Search for the cell housing the specified text and yield its (x, y) center coordinate. 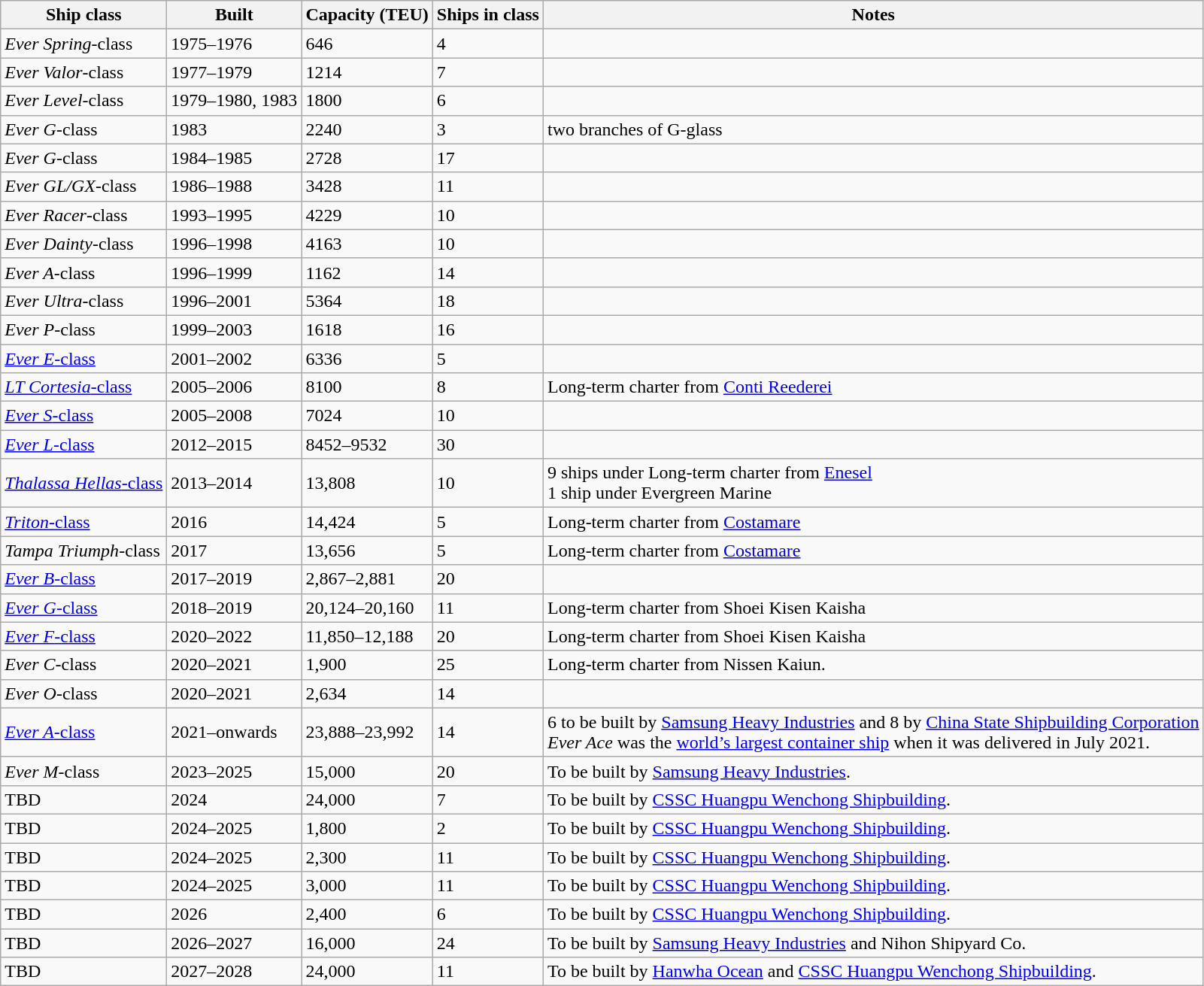
1618 (367, 329)
1984–1985 (235, 158)
To be built by Samsung Heavy Industries and Nihon Shipyard Co. (873, 943)
Ever O-class (84, 693)
Ever Valor-class (84, 72)
18 (487, 301)
Ever B-class (84, 579)
16,000 (367, 943)
2021–onwards (235, 733)
Ever Spring-class (84, 44)
2005–2006 (235, 387)
14,424 (367, 522)
Ever F-class (84, 636)
Ever M-class (84, 771)
1214 (367, 72)
4163 (367, 244)
Notes (873, 15)
Ever GL/GX-class (84, 187)
1977–1979 (235, 72)
2018–2019 (235, 608)
Ever P-class (84, 329)
2026–2027 (235, 943)
2240 (367, 129)
To be built by Samsung Heavy Industries. (873, 771)
Triton-class (84, 522)
2024 (235, 799)
646 (367, 44)
1996–2001 (235, 301)
Long-term charter from Conti Reederei (873, 387)
2 (487, 828)
2023–2025 (235, 771)
Ships in class (487, 15)
LT Cortesia-class (84, 387)
4 (487, 44)
2005–2008 (235, 416)
15,000 (367, 771)
25 (487, 665)
23,888–23,992 (367, 733)
Built (235, 15)
2,400 (367, 915)
1983 (235, 129)
1,900 (367, 665)
20,124–20,160 (367, 608)
16 (487, 329)
11,850–12,188 (367, 636)
2012–2015 (235, 444)
1996–1999 (235, 272)
6336 (367, 359)
Ever L-class (84, 444)
3,000 (367, 886)
2,634 (367, 693)
Ever C-class (84, 665)
Thalassa Hellas-class (84, 483)
13,656 (367, 551)
2017 (235, 551)
2013–2014 (235, 483)
1999–2003 (235, 329)
3428 (367, 187)
two branches of G-glass (873, 129)
1800 (367, 101)
2728 (367, 158)
Ever Dainty-class (84, 244)
Ever E-class (84, 359)
1,800 (367, 828)
8 (487, 387)
1975–1976 (235, 44)
24 (487, 943)
2017–2019 (235, 579)
1162 (367, 272)
2020–2022 (235, 636)
8100 (367, 387)
9 ships under Long-term charter from Enesel1 ship under Evergreen Marine (873, 483)
Capacity (TEU) (367, 15)
2016 (235, 522)
Ever Racer-class (84, 215)
Ever Ultra-class (84, 301)
Ever S-class (84, 416)
2027–2028 (235, 972)
13,808 (367, 483)
5364 (367, 301)
7024 (367, 416)
1986–1988 (235, 187)
Tampa Triumph-class (84, 551)
2,300 (367, 857)
2026 (235, 915)
Ever Level-class (84, 101)
1979–1980, 1983 (235, 101)
2,867–2,881 (367, 579)
1996–1998 (235, 244)
To be built by Hanwha Ocean and CSSC Huangpu Wenchong Shipbuilding. (873, 972)
3 (487, 129)
30 (487, 444)
8452–9532 (367, 444)
17 (487, 158)
Long-term charter from Nissen Kaiun. (873, 665)
Ship class (84, 15)
2001–2002 (235, 359)
1993–1995 (235, 215)
4229 (367, 215)
